Output the [x, y] coordinate of the center of the cell containing the given text.  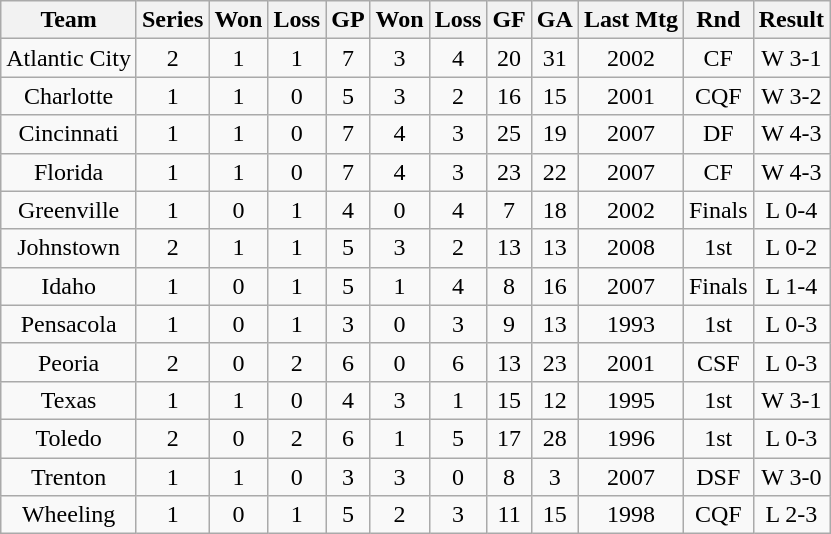
12 [554, 400]
GA [554, 20]
18 [554, 210]
2008 [630, 248]
Pensacola [69, 324]
Idaho [69, 286]
Peoria [69, 362]
Last Mtg [630, 20]
1998 [630, 515]
17 [509, 438]
22 [554, 172]
9 [509, 324]
Toledo [69, 438]
28 [554, 438]
Team [69, 20]
DF [718, 134]
Johnstown [69, 248]
L 2-3 [791, 515]
DSF [718, 477]
31 [554, 58]
Trenton [69, 477]
Charlotte [69, 96]
L 0-4 [791, 210]
Cincinnati [69, 134]
Greenville [69, 210]
1995 [630, 400]
25 [509, 134]
Series [172, 20]
1996 [630, 438]
GP [348, 20]
Wheeling [69, 515]
W 3-2 [791, 96]
CSF [718, 362]
GF [509, 20]
L 0-2 [791, 248]
19 [554, 134]
W 3-0 [791, 477]
Texas [69, 400]
20 [509, 58]
Florida [69, 172]
Rnd [718, 20]
Atlantic City [69, 58]
11 [509, 515]
1993 [630, 324]
Result [791, 20]
L 1-4 [791, 286]
